Determine the [x, y] coordinate at the center of the cell enclosing the given text.  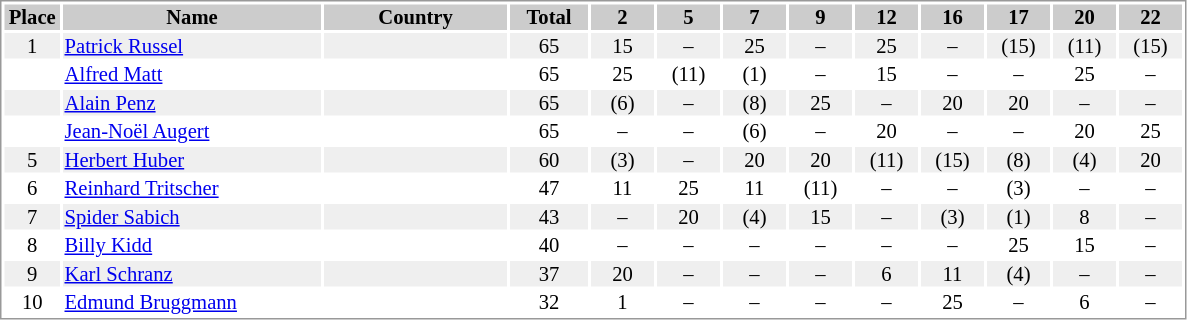
Alain Penz [192, 103]
Jean-Noël Augert [192, 131]
40 [549, 245]
Karl Schranz [192, 274]
Reinhard Tritscher [192, 189]
Herbert Huber [192, 160]
37 [549, 274]
16 [952, 17]
Patrick Russel [192, 46]
Edmund Bruggmann [192, 303]
17 [1018, 17]
60 [549, 160]
Spider Sabich [192, 217]
Alfred Matt [192, 75]
2 [622, 17]
10 [32, 303]
Country [416, 17]
47 [549, 189]
Billy Kidd [192, 245]
43 [549, 217]
Place [32, 17]
32 [549, 303]
Total [549, 17]
22 [1150, 17]
12 [886, 17]
Name [192, 17]
